Extract the [X, Y] coordinate from the center of the cell holding the provided text.  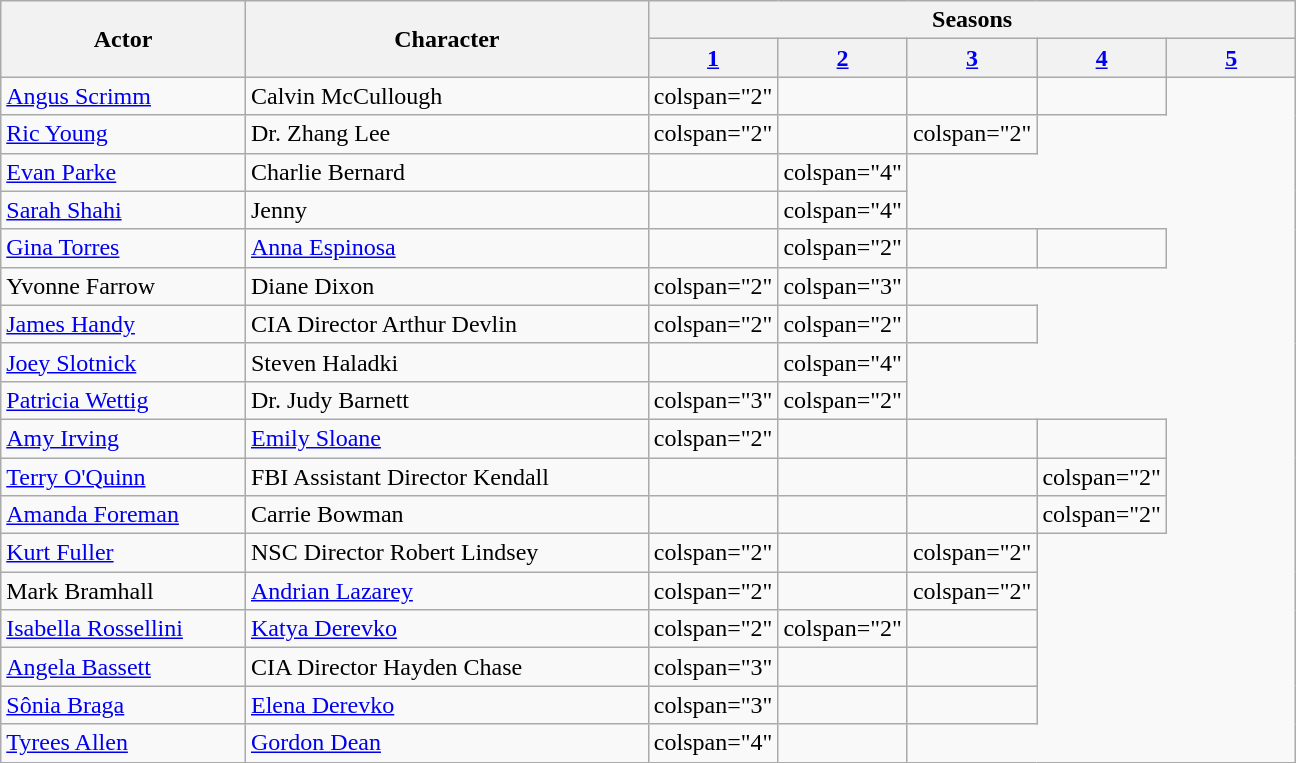
4 [1102, 58]
Tyrees Allen [124, 743]
Character [446, 39]
Katya Derevko [446, 629]
Seasons [972, 20]
Yvonne Farrow [124, 286]
Terry O'Quinn [124, 477]
Diane Dixon [446, 286]
Patricia Wettig [124, 400]
Charlie Bernard [446, 172]
Amy Irving [124, 438]
FBI Assistant Director Kendall [446, 477]
Dr. Zhang Lee [446, 134]
Angela Bassett [124, 667]
1 [713, 58]
Evan Parke [124, 172]
Andrian Lazarey [446, 591]
Calvin McCullough [446, 96]
Gina Torres [124, 248]
Sarah Shahi [124, 210]
Dr. Judy Barnett [446, 400]
5 [1231, 58]
2 [843, 58]
Elena Derevko [446, 705]
Steven Haladki [446, 362]
CIA Director Hayden Chase [446, 667]
James Handy [124, 324]
Mark Bramhall [124, 591]
NSC Director Robert Lindsey [446, 553]
Carrie Bowman [446, 515]
Actor [124, 39]
Emily Sloane [446, 438]
Anna Espinosa [446, 248]
Angus Scrimm [124, 96]
Kurt Fuller [124, 553]
CIA Director Arthur Devlin [446, 324]
3 [972, 58]
Jenny [446, 210]
Amanda Foreman [124, 515]
Ric Young [124, 134]
Sônia Braga [124, 705]
Isabella Rossellini [124, 629]
Joey Slotnick [124, 362]
Gordon Dean [446, 743]
